Pinpoint the cell where the given text exists, returning its (X, Y) midpoint coordinate. 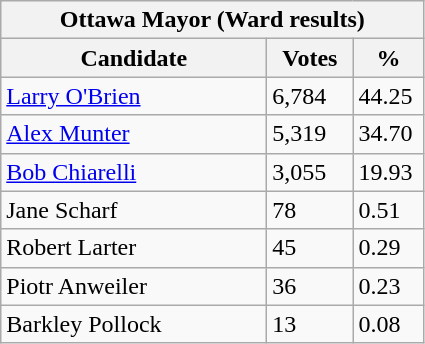
0.23 (388, 286)
78 (310, 210)
% (388, 58)
3,055 (310, 172)
Bob Chiarelli (134, 172)
13 (310, 324)
Alex Munter (134, 134)
Ottawa Mayor (Ward results) (212, 20)
Candidate (134, 58)
Votes (310, 58)
Piotr Anweiler (134, 286)
0.29 (388, 248)
34.70 (388, 134)
Robert Larter (134, 248)
Barkley Pollock (134, 324)
19.93 (388, 172)
44.25 (388, 96)
Larry O'Brien (134, 96)
36 (310, 286)
0.08 (388, 324)
6,784 (310, 96)
5,319 (310, 134)
Jane Scharf (134, 210)
0.51 (388, 210)
45 (310, 248)
